Capture the cell that displays the provided text and extract its [X, Y] central coordinate. 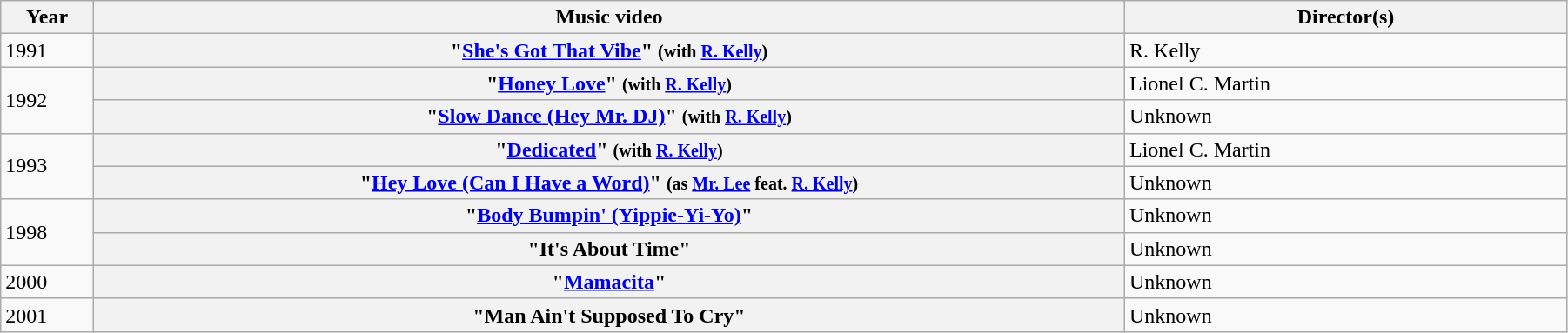
Director(s) [1346, 17]
R. Kelly [1346, 50]
Music video [609, 17]
"Man Ain't Supposed To Cry" [609, 315]
"Slow Dance (Hey Mr. DJ)" (with R. Kelly) [609, 117]
"Dedicated" (with R. Kelly) [609, 150]
2000 [47, 282]
2001 [47, 315]
1992 [47, 100]
1993 [47, 166]
Year [47, 17]
"Body Bumpin' (Yippie-Yi-Yo)" [609, 216]
1991 [47, 50]
"Honey Love" (with R. Kelly) [609, 83]
"Hey Love (Can I Have a Word)" (as Mr. Lee feat. R. Kelly) [609, 183]
"It's About Time" [609, 249]
"She's Got That Vibe" (with R. Kelly) [609, 50]
"Mamacita" [609, 282]
1998 [47, 232]
